Capture the cell that displays the provided text and extract its (X, Y) central coordinate. 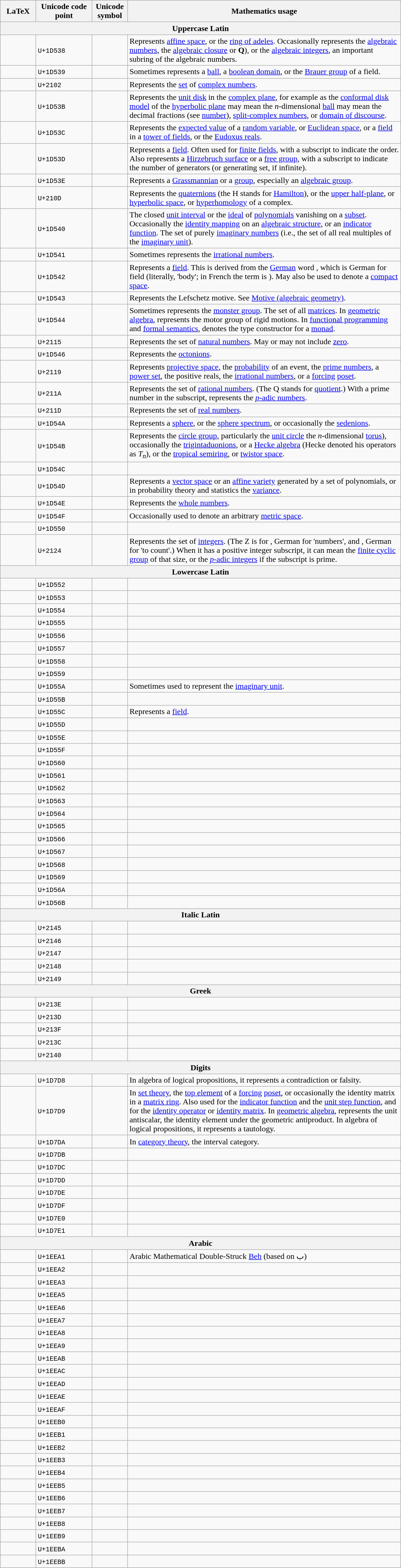
U+1D555 (64, 623)
In category theory, the interval category. (264, 1141)
U+1D554 (64, 610)
U+1D7DA (64, 1141)
Mathematics usage (264, 11)
Uppercase Latin (200, 28)
U+210D (64, 198)
U+2140 (64, 1055)
U+1D566 (64, 839)
Digits (200, 1067)
Unicode code point (64, 11)
U+1EEB1 (64, 1434)
U+1D546 (64, 354)
U+1D563 (64, 801)
Represents the whole numbers. (264, 503)
U+1D53B (64, 106)
U+1D565 (64, 826)
U+2124 (64, 550)
U+1D539 (64, 72)
U+1EEAC (64, 1371)
U+211A (64, 393)
U+1D7D8 (64, 1080)
Represents a Grassmannian or a group, especially an algebraic group. (264, 180)
U+1D54A (64, 423)
U+213D (64, 1017)
U+1D55F (64, 750)
Italic Latin (200, 915)
U+1D559 (64, 673)
U+1D54E (64, 503)
In algebra of logical propositions, it represents a contradiction or falsity. (264, 1080)
Sometimes used to represent the imaginary unit. (264, 686)
U+1EEA6 (64, 1307)
U+1EEAB (64, 1358)
U+2115 (64, 342)
U+1D7DC (64, 1167)
U+1D54F (64, 516)
U+1D54C (64, 468)
U+1EEB3 (64, 1460)
U+1D7DD (64, 1180)
U+2148 (64, 966)
U+1D550 (64, 528)
Represents a field. (264, 711)
U+1D541 (64, 254)
U+1EEA9 (64, 1345)
U+1D7DF (64, 1205)
U+1EEA3 (64, 1282)
Unicode symbol (110, 11)
U+1D7DB (64, 1154)
U+1D7DE (64, 1192)
U+1D7E0 (64, 1218)
U+1D55A (64, 686)
Represents a sphere, or the sphere spectrum, or occasionally the sedenions. (264, 423)
U+1EEB4 (64, 1473)
Represents the Lefschetz motive. See Motive (algebraic geometry). (264, 298)
U+2147 (64, 953)
U+1D55C (64, 711)
U+213C (64, 1042)
U+1D543 (64, 298)
Lowercase Latin (200, 572)
U+1D560 (64, 762)
U+1EEB7 (64, 1511)
Represents the set of rational numbers. (The Q stands for quotient.) With a prime number in the subscript, represents the p-adic numbers. (264, 393)
U+1EEB6 (64, 1498)
U+1EEA5 (64, 1295)
U+1D54D (64, 485)
U+1D556 (64, 635)
Represents the expected value of a random variable, or Euclidean space, or a field in a tower of fields, or the Eudoxus reals. (264, 132)
U+1D53E (64, 180)
U+1D538 (64, 50)
Arabic Mathematical Double-Struck Beh (based on ب) (264, 1256)
U+1D55E (64, 737)
U+1D540 (64, 228)
U+1D567 (64, 851)
U+1D56B (64, 902)
Represents the quaternions (the H stands for Hamilton), or the upper half-plane, or hyperbolic space, or hyperhomology of a complex. (264, 198)
U+1EEAE (64, 1396)
U+1D561 (64, 775)
U+1EEBB (64, 1561)
U+1D542 (64, 276)
U+1D7E1 (64, 1230)
LaTeX (18, 11)
U+1D53D (64, 159)
U+1D569 (64, 877)
Greek (200, 991)
U+1EEA7 (64, 1320)
U+1EEAD (64, 1383)
U+2119 (64, 371)
U+1D562 (64, 788)
U+1D53C (64, 132)
U+1EEB2 (64, 1447)
U+1EEB5 (64, 1485)
Represents the set of complex numbers. (264, 84)
U+1EEBA (64, 1549)
U+1EEA8 (64, 1333)
Represents the set of natural numbers. May or may not include zero. (264, 342)
U+1EEA2 (64, 1269)
U+1D552 (64, 585)
U+2145 (64, 928)
U+1EEB9 (64, 1536)
U+1EEAF (64, 1409)
U+1D55B (64, 699)
U+2102 (64, 84)
U+1D54B (64, 446)
U+1EEA1 (64, 1256)
U+1D558 (64, 661)
U+211D (64, 410)
U+2149 (64, 978)
U+1D557 (64, 648)
U+213E (64, 1004)
U+1D55D (64, 724)
Represents the octonions. (264, 354)
U+1EEB0 (64, 1421)
Occasionally used to denote an arbitrary metric space. (264, 516)
U+1D7D9 (64, 1111)
Sometimes represents the irrational numbers. (264, 254)
Represents a vector space or an affine variety generated by a set of polynomials, or in probability theory and statistics the variance. (264, 485)
U+2146 (64, 940)
U+213F (64, 1029)
Sometimes represents a ball, a boolean domain, or the Brauer group of a field. (264, 72)
Represents the set of real numbers. (264, 410)
U+1D564 (64, 813)
U+1D544 (64, 320)
U+1D553 (64, 597)
Arabic (200, 1243)
U+1D568 (64, 864)
U+1EEB8 (64, 1523)
U+1D56A (64, 889)
